From the cell containing the given text, extract its center point as (X, Y) coordinate. 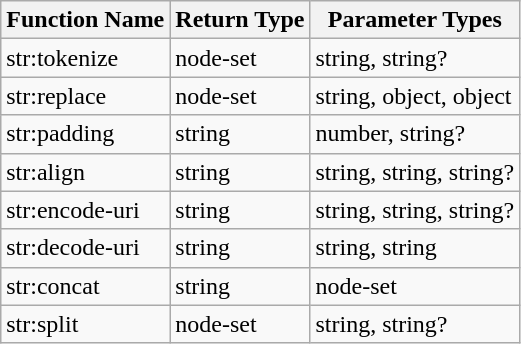
Return Type (240, 20)
str:split (86, 324)
string, string (415, 248)
number, string? (415, 134)
str:concat (86, 286)
str:align (86, 172)
str:padding (86, 134)
str:tokenize (86, 58)
Function Name (86, 20)
str:encode-uri (86, 210)
str:decode-uri (86, 248)
string, object, object (415, 96)
str:replace (86, 96)
Parameter Types (415, 20)
